From the cell containing the given text, extract its center point as (X, Y) coordinate. 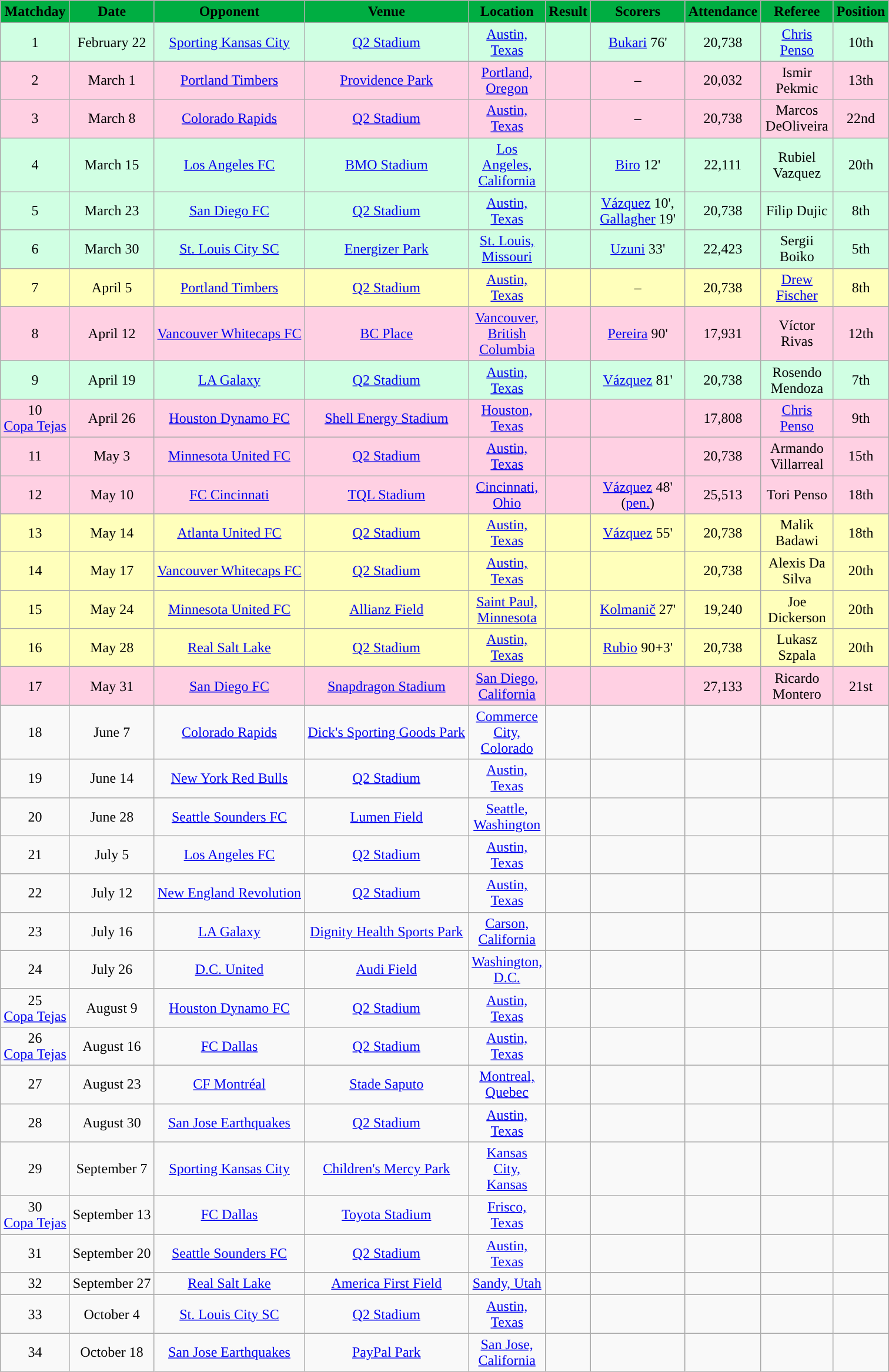
5 (35, 211)
Opponent (229, 12)
24 (35, 969)
Sergii Boiko (797, 249)
PayPal Park (387, 1353)
Energizer Park (387, 249)
September 13 (112, 1215)
September 27 (112, 1284)
Result (568, 12)
July 12 (112, 893)
8 (35, 333)
12 (35, 494)
Cincinnati, Ohio (507, 494)
Alexis Da Silva (797, 572)
Houston, Texas (507, 418)
Kolmanič 27' (637, 609)
25,513 (723, 494)
13 (35, 533)
Lumen Field (387, 816)
9th (861, 418)
February 22 (112, 42)
Date (112, 12)
20 (35, 816)
San Diego, California (507, 686)
August 16 (112, 1046)
BC Place (387, 333)
19,240 (723, 609)
Attendance (723, 12)
May 17 (112, 572)
May 31 (112, 686)
Lukasz Szpala (797, 648)
Rubiel Vazquez (797, 165)
Allianz Field (387, 609)
Dick's Sporting Goods Park (387, 732)
22nd (861, 119)
Marcos DeOliveira (797, 119)
CF Montréal (229, 1084)
Stade Saputo (387, 1084)
Location (507, 12)
San Jose, California (507, 1353)
Tori Penso (797, 494)
3 (35, 119)
Ricardo Montero (797, 686)
Pereira 90' (637, 333)
5th (861, 249)
Armando Villarreal (797, 456)
New York Red Bulls (229, 779)
Los Angeles, California (507, 165)
Carson, California (507, 932)
March 1 (112, 80)
St. Louis, Missouri (507, 249)
May 14 (112, 533)
Position (861, 12)
Víctor Rivas (797, 333)
23 (35, 932)
May 10 (112, 494)
22,111 (723, 165)
21 (35, 855)
Snapdragon Stadium (387, 686)
Toyota Stadium (387, 1215)
17,931 (723, 333)
25Copa Tejas (35, 1008)
28 (35, 1122)
April 26 (112, 418)
30Copa Tejas (35, 1215)
D.C. United (229, 969)
July 26 (112, 969)
July 16 (112, 932)
May 3 (112, 456)
Rubio 90+3' (637, 648)
Bukari 76' (637, 42)
September 7 (112, 1169)
Joe Dickerson (797, 609)
March 15 (112, 165)
April 19 (112, 380)
Montreal, Quebec (507, 1084)
9 (35, 380)
Malik Badawi (797, 533)
10Copa Tejas (35, 418)
17 (35, 686)
May 28 (112, 648)
Vancouver, British Columbia (507, 333)
14 (35, 572)
26Copa Tejas (35, 1046)
22 (35, 893)
June 7 (112, 732)
June 14 (112, 779)
Ismir Pekmic (797, 80)
Rosendo Mendoza (797, 380)
Seattle, Washington (507, 816)
Commerce City, Colorado (507, 732)
27,133 (723, 686)
September 20 (112, 1254)
Scorers (637, 12)
America First Field (387, 1284)
TQL Stadium (387, 494)
FC Cincinnati (229, 494)
Vázquez 55' (637, 533)
Vázquez 81' (637, 380)
7th (861, 380)
22,423 (723, 249)
18 (35, 732)
Portland, Oregon (507, 80)
Biro 12' (637, 165)
27 (35, 1084)
21st (861, 686)
Sandy, Utah (507, 1284)
Children's Mercy Park (387, 1169)
Matchday (35, 12)
1 (35, 42)
13th (861, 80)
11 (35, 456)
34 (35, 1353)
New England Revolution (229, 893)
20,032 (723, 80)
6 (35, 249)
Frisco, Texas (507, 1215)
2 (35, 80)
August 30 (112, 1122)
April 12 (112, 333)
Vázquez 10',Gallagher 19' (637, 211)
Vázquez 48' (pen.) (637, 494)
12th (861, 333)
Saint Paul, Minnesota (507, 609)
Kansas City, Kansas (507, 1169)
15th (861, 456)
October 18 (112, 1353)
Providence Park (387, 80)
August 9 (112, 1008)
Atlanta United FC (229, 533)
31 (35, 1254)
March 8 (112, 119)
August 23 (112, 1084)
Washington, D.C. (507, 969)
May 24 (112, 609)
March 23 (112, 211)
July 5 (112, 855)
10th (861, 42)
16 (35, 648)
March 30 (112, 249)
Uzuni 33' (637, 249)
Shell Energy Stadium (387, 418)
4 (35, 165)
Dignity Health Sports Park (387, 932)
April 5 (112, 287)
Filip Dujic (797, 211)
October 4 (112, 1314)
19 (35, 779)
June 28 (112, 816)
BMO Stadium (387, 165)
29 (35, 1169)
Referee (797, 12)
15 (35, 609)
Venue (387, 12)
Audi Field (387, 969)
Drew Fischer (797, 287)
33 (35, 1314)
7 (35, 287)
32 (35, 1284)
17,808 (723, 418)
